Determine the (x, y) coordinate at the center of the cell enclosing the given text.  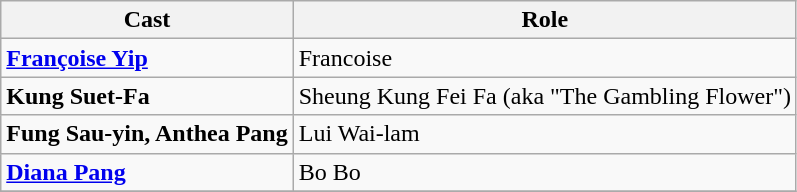
Diana Pang (147, 172)
Lui Wai-lam (544, 134)
Françoise Yip (147, 58)
Bo Bo (544, 172)
Fung Sau-yin, Anthea Pang (147, 134)
Francoise (544, 58)
Role (544, 20)
Sheung Kung Fei Fa (aka "The Gambling Flower") (544, 96)
Kung Suet-Fa (147, 96)
Cast (147, 20)
